Locate the cell with the specified text and output its [X, Y] center coordinate. 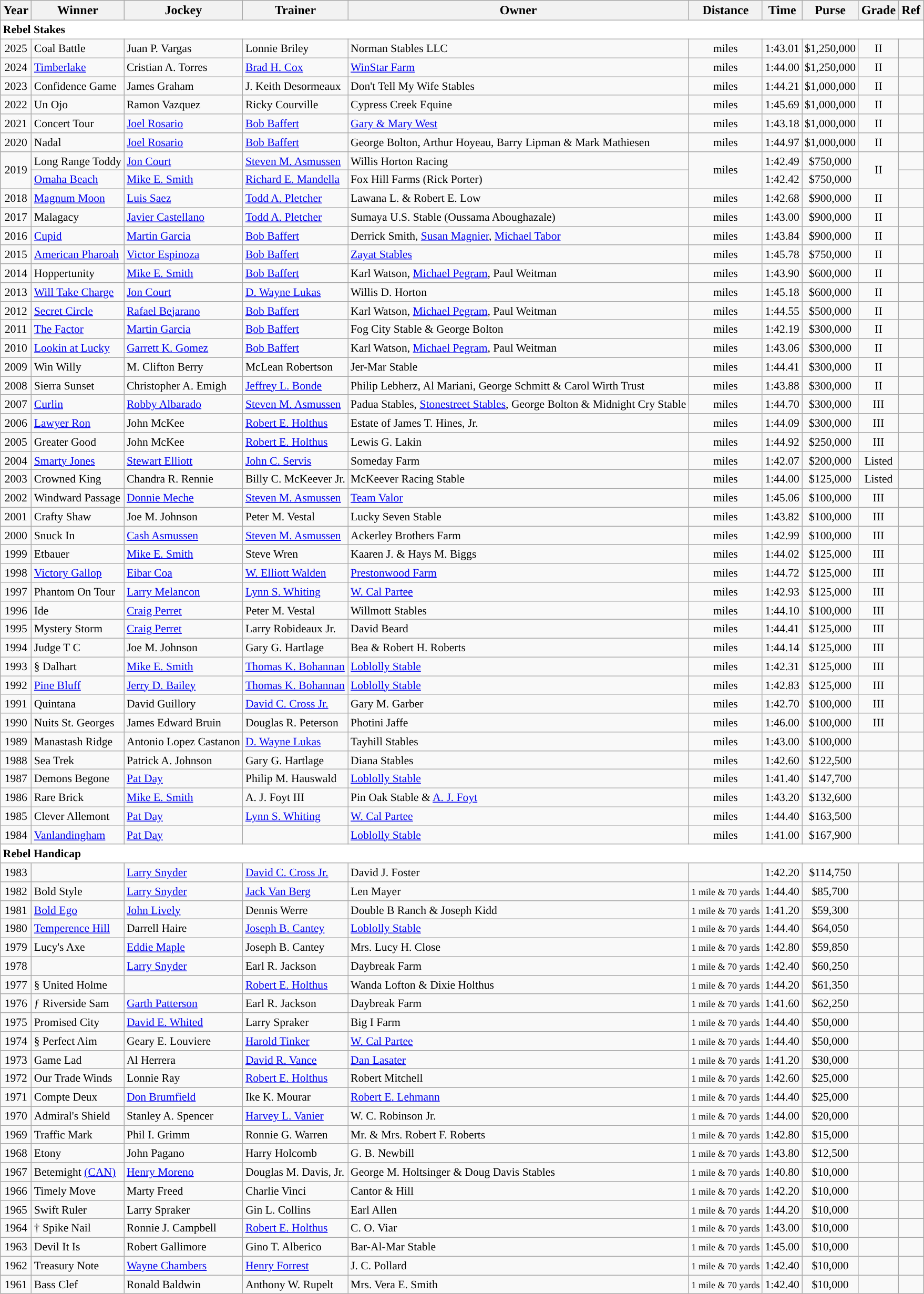
1:43.20 [782, 797]
Mr. & Mrs. Robert F. Roberts [518, 1135]
$132,600 [830, 797]
$15,000 [830, 1135]
1:43.84 [782, 236]
Etony [78, 1153]
Bold Ego [78, 910]
Garth Patterson [183, 1003]
Mrs. Vera E. Smith [518, 1285]
Lucy's Axe [78, 947]
Harold Tinker [295, 1041]
Crowned King [78, 479]
Photini Jaffe [518, 723]
Henry Forrest [295, 1266]
McLean Robertson [295, 367]
Timberlake [78, 67]
1:43.88 [782, 386]
1:42.49 [782, 161]
$60,250 [830, 966]
Ackerley Brothers Farm [518, 536]
Charlie Vinci [295, 1191]
Bass Clef [78, 1285]
Nuits St. Georges [78, 723]
McKeever Racing Stable [518, 479]
2006 [16, 423]
2025 [16, 48]
Will Take Charge [78, 292]
$12,500 [830, 1153]
2015 [16, 254]
American Pharoah [78, 254]
1:42.93 [782, 592]
2023 [16, 86]
1977 [16, 985]
$163,500 [830, 816]
2005 [16, 442]
1:43.06 [782, 348]
1:42.83 [782, 685]
Coal Battle [78, 48]
David R. Vance [295, 1060]
1:44.21 [782, 86]
Diana Stables [518, 760]
1:43.90 [782, 273]
Nadal [78, 142]
Cantor & Hill [518, 1191]
1:41.60 [782, 1003]
Concert Tour [78, 124]
George M. Holtsinger & Doug Davis Stables [518, 1172]
Judge T C [78, 648]
2011 [16, 330]
Harry Holcomb [295, 1153]
2020 [16, 142]
Lawyer Ron [78, 423]
Magnum Moon [78, 198]
1982 [16, 891]
1984 [16, 835]
Trainer [295, 11]
1:44.92 [782, 442]
Jack Van Berg [295, 891]
Lewis G. Lakin [518, 442]
Robert E. Lehmann [518, 1097]
Ronnie G. Warren [295, 1135]
Larry Robideaux Jr. [295, 629]
1:43.80 [782, 1153]
Ike K. Mourar [295, 1097]
Rebel Handicap [462, 854]
Lookin at Lucky [78, 348]
1994 [16, 648]
1:42.07 [782, 460]
Owner [518, 11]
Henry Moreno [183, 1172]
Kaaren J. & Hays M. Biggs [518, 554]
1986 [16, 797]
$59,850 [830, 947]
Big I Farm [518, 1022]
1:44.55 [782, 311]
Sierra Sunset [78, 386]
Don't Tell My Wife Stables [518, 86]
$114,750 [830, 872]
1974 [16, 1041]
Sumaya U.S. Stable (Oussama Aboughazale) [518, 217]
$200,000 [830, 460]
David E. Whited [183, 1022]
† Spike Nail [78, 1228]
J. Keith Desormeaux [295, 86]
1979 [16, 947]
1993 [16, 666]
Time [782, 11]
Etbauer [78, 554]
§ Dalhart [78, 666]
Timely Move [78, 1191]
2000 [16, 536]
J. C. Pollard [518, 1266]
Len Mayer [518, 891]
1:45.06 [782, 498]
Distance [725, 11]
Winner [78, 11]
Game Lad [78, 1060]
Gino T. Alberico [295, 1247]
Richard E. Mandella [295, 180]
Cupid [78, 236]
Javier Castellano [183, 217]
Donnie Meche [183, 498]
James Graham [183, 86]
Darrell Haire [183, 929]
1:44.72 [782, 573]
1970 [16, 1116]
John C. Servis [295, 460]
W. Elliott Walden [295, 573]
1:43.01 [782, 48]
2014 [16, 273]
Patrick A. Johnson [183, 760]
2022 [16, 105]
Robert Gallimore [183, 1247]
Derrick Smith, Susan Magnier, Michael Tabor [518, 236]
Larry Melancon [183, 592]
1:42.19 [782, 330]
1995 [16, 629]
2003 [16, 479]
1:44.70 [782, 404]
2010 [16, 348]
A. J. Foyt III [295, 797]
Victory Gallop [78, 573]
Pine Bluff [78, 685]
1996 [16, 610]
$167,900 [830, 835]
Omaha Beach [78, 180]
1:44.09 [782, 423]
Long Range Toddy [78, 161]
Windward Passage [78, 498]
Garrett K. Gomez [183, 348]
Rafael Bejarano [183, 311]
2004 [16, 460]
Tayhill Stables [518, 742]
Snuck In [78, 536]
1:40.80 [782, 1172]
Greater Good [78, 442]
Rebel Stakes [462, 30]
Jerry D. Bailey [183, 685]
$64,050 [830, 929]
1969 [16, 1135]
Stanley A. Spencer [183, 1116]
1971 [16, 1097]
1978 [16, 966]
1:42.70 [782, 704]
1989 [16, 742]
$122,500 [830, 760]
Eddie Maple [183, 947]
Manastash Ridge [78, 742]
G. B. Newbill [518, 1153]
$61,350 [830, 985]
Un Ojo [78, 105]
1:44.97 [782, 142]
1966 [16, 1191]
Bar-Al-Mar Stable [518, 1247]
1:42.42 [782, 180]
1967 [16, 1172]
1961 [16, 1285]
1999 [16, 554]
§ United Holme [78, 985]
$20,000 [830, 1116]
1997 [16, 592]
Mrs. Lucy H. Close [518, 947]
1:43.18 [782, 124]
1964 [16, 1228]
$250,000 [830, 442]
ƒ Riverside Sam [78, 1003]
Cristian A. Torres [183, 67]
Clever Allemont [78, 816]
Earl Allen [518, 1209]
James Edward Bruin [183, 723]
Rare Brick [78, 797]
Brad H. Cox [295, 67]
Demons Begone [78, 779]
Admiral's Shield [78, 1116]
1972 [16, 1079]
Purse [830, 11]
Bold Style [78, 891]
2019 [16, 170]
1:44.02 [782, 554]
Luis Saez [183, 198]
Cypress Creek Equine [518, 105]
Geary E. Louviere [183, 1041]
Traffic Mark [78, 1135]
Ide [78, 610]
1983 [16, 872]
David J. Foster [518, 872]
Philip M. Hauswald [295, 779]
Prestonwood Farm [518, 573]
Marty Freed [183, 1191]
2017 [16, 217]
Our Trade Winds [78, 1079]
2002 [16, 498]
Don Brumfield [183, 1097]
1:45.69 [782, 105]
Douglas R. Peterson [295, 723]
1:44.10 [782, 610]
$147,700 [830, 779]
Betemight (CAN) [78, 1172]
2018 [16, 198]
2001 [16, 517]
Temperence Hill [78, 929]
Phantom On Tour [78, 592]
The Factor [78, 330]
Curlin [78, 404]
Willis D. Horton [518, 292]
1:41.40 [782, 779]
David Guillory [183, 704]
Dennis Werre [295, 910]
Philip Lebherz, Al Mariani, George Schmitt & Carol Wirth Trust [518, 386]
Zayat Stables [518, 254]
1:45.78 [782, 254]
1:44.14 [782, 648]
Pin Oak Stable & A. J. Foyt [518, 797]
1973 [16, 1060]
$500,000 [830, 311]
WinStar Farm [518, 67]
Juan P. Vargas [183, 48]
Confidence Game [78, 86]
$30,000 [830, 1060]
Lawana L. & Robert E. Low [518, 198]
$59,300 [830, 910]
Swift Ruler [78, 1209]
Gary & Mary West [518, 124]
1992 [16, 685]
Eibar Coa [183, 573]
Lonnie Briley [295, 48]
Antonio Lopez Castanon [183, 742]
Lucky Seven Stable [518, 517]
Treasury Note [78, 1266]
1:42.31 [782, 666]
1:42.99 [782, 536]
2013 [16, 292]
1975 [16, 1022]
M. Clifton Berry [183, 367]
Jeffrey L. Bonde [295, 386]
Smarty Jones [78, 460]
$85,700 [830, 891]
Double B Ranch & Joseph Kidd [518, 910]
Robby Albarado [183, 404]
Robert Mitchell [518, 1079]
Fox Hill Farms (Rick Porter) [518, 180]
Ronnie J. Campbell [183, 1228]
John Lively [183, 910]
Steve Wren [295, 554]
Stewart Elliott [183, 460]
Team Valor [518, 498]
Lonnie Ray [183, 1079]
Promised City [78, 1022]
1988 [16, 760]
Jockey [183, 11]
Padua Stables, Stonestreet Stables, George Bolton & Midnight Cry Stable [518, 404]
Wanda Lofton & Dixie Holthus [518, 985]
Harvey L. Vanier [295, 1116]
Fog City Stable & George Bolton [518, 330]
Cash Asmussen [183, 536]
Crafty Shaw [78, 517]
Christopher A. Emigh [183, 386]
Phil I. Grimm [183, 1135]
Malagacy [78, 217]
2012 [16, 311]
1985 [16, 816]
Dan Lasater [518, 1060]
Sea Trek [78, 760]
George Bolton, Arthur Hoyeau, Barry Lipman & Mark Mathiesen [518, 142]
Grade [878, 11]
1968 [16, 1153]
§ Perfect Aim [78, 1041]
$62,250 [830, 1003]
Gin L. Collins [295, 1209]
2024 [16, 67]
1:41.00 [782, 835]
Gary M. Garber [518, 704]
W. C. Robinson Jr. [518, 1116]
Hoppertunity [78, 273]
1976 [16, 1003]
Ref [911, 11]
1:42.68 [782, 198]
Estate of James T. Hines, Jr. [518, 423]
1998 [16, 573]
1990 [16, 723]
Ronald Baldwin [183, 1285]
Al Herrera [183, 1060]
1987 [16, 779]
Willmott Stables [518, 610]
1980 [16, 929]
Quintana [78, 704]
2008 [16, 386]
Norman Stables LLC [518, 48]
David Beard [518, 629]
1:45.18 [782, 292]
Wayne Chambers [183, 1266]
Secret Circle [78, 311]
2021 [16, 124]
Chandra R. Rennie [183, 479]
1:43.82 [782, 517]
1962 [16, 1266]
2016 [16, 236]
Douglas M. Davis, Jr. [295, 1172]
Devil It Is [78, 1247]
Billy C. McKeever Jr. [295, 479]
Year [16, 11]
Mystery Storm [78, 629]
Bea & Robert H. Roberts [518, 648]
1:46.00 [782, 723]
Anthony W. Rupelt [295, 1285]
1981 [16, 910]
1:45.00 [782, 1247]
2007 [16, 404]
1991 [16, 704]
Compte Deux [78, 1097]
Victor Espinoza [183, 254]
John Pagano [183, 1153]
Jer-Mar Stable [518, 367]
Willis Horton Racing [518, 161]
Vanlandingham [78, 835]
1965 [16, 1209]
1963 [16, 1247]
Ramon Vazquez [183, 105]
C. O. Viar [518, 1228]
Someday Farm [518, 460]
Ricky Courville [295, 105]
2009 [16, 367]
Win Willy [78, 367]
